Detect which cell encompasses the target text, then output its [x, y] center coordinate. 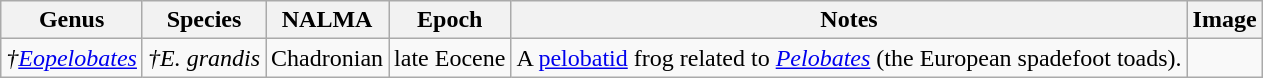
Image [1224, 20]
Genus [72, 20]
†Eopelobates [72, 58]
late Eocene [450, 58]
A pelobatid frog related to Pelobates (the European spadefoot toads). [849, 58]
Chadronian [328, 58]
Species [204, 20]
Epoch [450, 20]
†E. grandis [204, 58]
Notes [849, 20]
NALMA [328, 20]
